Capture the cell that displays the provided text and extract its [x, y] central coordinate. 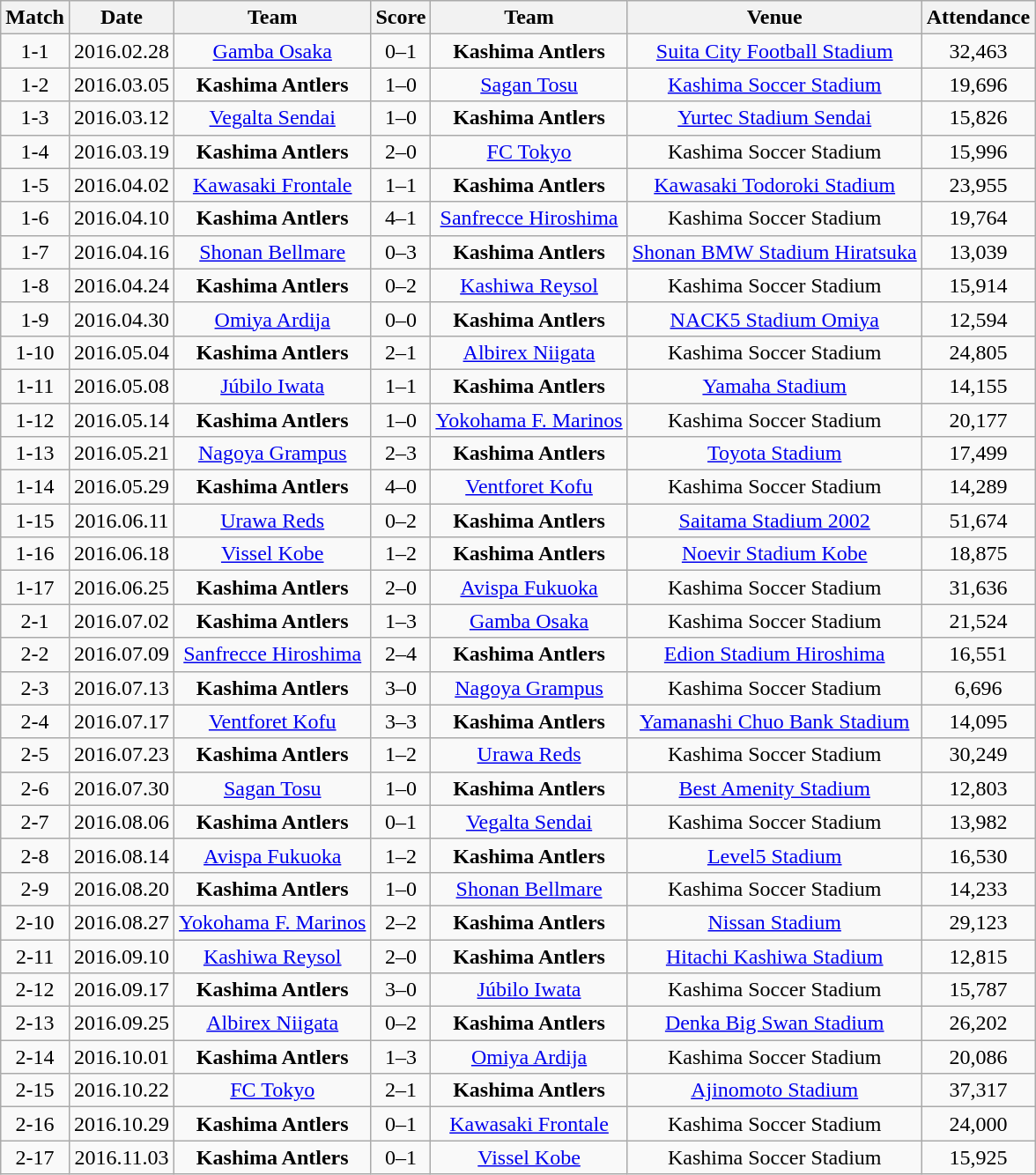
4–1 [401, 218]
2016.03.19 [122, 151]
15,826 [978, 118]
13,982 [978, 822]
1-15 [35, 521]
2016.06.11 [122, 521]
2–3 [401, 454]
Ajinomoto Stadium [774, 1090]
1-11 [35, 386]
2-5 [35, 755]
2016.11.03 [122, 1157]
Score [401, 18]
30,249 [978, 755]
32,463 [978, 51]
Nissan Stadium [774, 922]
12,594 [978, 319]
1-13 [35, 454]
2016.07.30 [122, 788]
2016.04.24 [122, 285]
15,925 [978, 1157]
1-5 [35, 185]
1-3 [35, 118]
2016.07.09 [122, 654]
1-9 [35, 319]
2-15 [35, 1090]
2016.10.29 [122, 1124]
21,524 [978, 621]
20,177 [978, 420]
2016.03.05 [122, 85]
1-1 [35, 51]
2016.09.25 [122, 1024]
2-11 [35, 956]
Match [35, 18]
51,674 [978, 521]
17,499 [978, 454]
1-14 [35, 487]
2016.05.29 [122, 487]
14,233 [978, 889]
NACK5 Stadium Omiya [774, 319]
Yamanashi Chuo Bank Stadium [774, 721]
15,787 [978, 990]
2-12 [35, 990]
2016.09.10 [122, 956]
2-17 [35, 1157]
2-1 [35, 621]
2-8 [35, 855]
2016.05.08 [122, 386]
31,636 [978, 587]
3–3 [401, 721]
Suita City Football Stadium [774, 51]
29,123 [978, 922]
2016.08.06 [122, 822]
2016.04.10 [122, 218]
24,805 [978, 352]
1-12 [35, 420]
19,696 [978, 85]
2–4 [401, 654]
0–0 [401, 319]
Yamaha Stadium [774, 386]
Shonan BMW Stadium Hiratsuka [774, 252]
24,000 [978, 1124]
2016.03.12 [122, 118]
Level5 Stadium [774, 855]
2016.09.17 [122, 990]
2-2 [35, 654]
2016.04.30 [122, 319]
Edion Stadium Hiroshima [774, 654]
1-4 [35, 151]
2016.07.02 [122, 621]
2-16 [35, 1124]
15,996 [978, 151]
2016.04.02 [122, 185]
Hitachi Kashiwa Stadium [774, 956]
2-14 [35, 1057]
6,696 [978, 688]
0–3 [401, 252]
19,764 [978, 218]
2016.06.25 [122, 587]
Date [122, 18]
2016.02.28 [122, 51]
2-9 [35, 889]
2-4 [35, 721]
Yurtec Stadium Sendai [774, 118]
2016.05.14 [122, 420]
2-10 [35, 922]
2016.07.17 [122, 721]
2016.04.16 [122, 252]
2016.08.20 [122, 889]
26,202 [978, 1024]
2-3 [35, 688]
37,317 [978, 1090]
1-7 [35, 252]
Noevir Stadium Kobe [774, 554]
14,289 [978, 487]
Attendance [978, 18]
Saitama Stadium 2002 [774, 521]
14,155 [978, 386]
13,039 [978, 252]
2-7 [35, 822]
2016.06.18 [122, 554]
Best Amenity Stadium [774, 788]
18,875 [978, 554]
1-17 [35, 587]
14,095 [978, 721]
15,914 [978, 285]
2016.05.21 [122, 454]
2016.07.13 [122, 688]
2016.08.27 [122, 922]
Kawasaki Todoroki Stadium [774, 185]
23,955 [978, 185]
20,086 [978, 1057]
1-2 [35, 85]
1-16 [35, 554]
12,815 [978, 956]
2016.10.22 [122, 1090]
2016.08.14 [122, 855]
1-6 [35, 218]
2-6 [35, 788]
12,803 [978, 788]
4–0 [401, 487]
16,530 [978, 855]
2016.07.23 [122, 755]
2016.10.01 [122, 1057]
Denka Big Swan Stadium [774, 1024]
Venue [774, 18]
2-13 [35, 1024]
1-8 [35, 285]
Toyota Stadium [774, 454]
16,551 [978, 654]
2016.05.04 [122, 352]
2–2 [401, 922]
1-10 [35, 352]
